Return the (x, y) coordinate for the center point of the cell that contains the specified text.  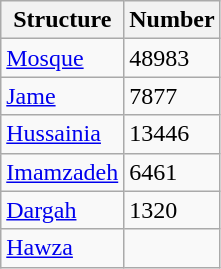
7877 (172, 96)
1320 (172, 210)
Mosque (62, 58)
13446 (172, 134)
Number (172, 20)
Jame (62, 96)
Structure (62, 20)
Hawza (62, 248)
48983 (172, 58)
6461 (172, 172)
Hussainia (62, 134)
Imamzadeh (62, 172)
Dargah (62, 210)
